Search for the cell housing the specified text and yield its [x, y] center coordinate. 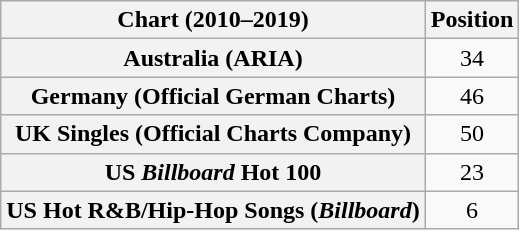
Australia (ARIA) [213, 58]
23 [472, 172]
50 [472, 134]
US Billboard Hot 100 [213, 172]
Germany (Official German Charts) [213, 96]
Position [472, 20]
46 [472, 96]
6 [472, 210]
Chart (2010–2019) [213, 20]
US Hot R&B/Hip-Hop Songs (Billboard) [213, 210]
34 [472, 58]
UK Singles (Official Charts Company) [213, 134]
